From the cell containing the given text, extract its center point as (X, Y) coordinate. 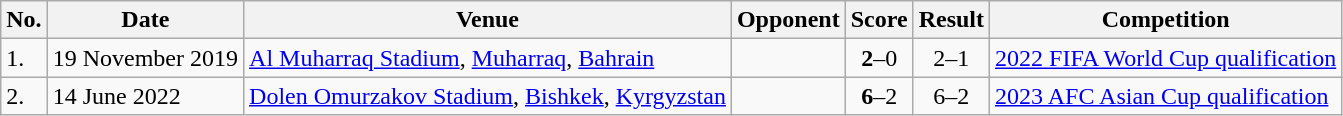
Al Muharraq Stadium, Muharraq, Bahrain (488, 58)
2023 AFC Asian Cup qualification (1166, 96)
2022 FIFA World Cup qualification (1166, 58)
Dolen Omurzakov Stadium, Bishkek, Kyrgyzstan (488, 96)
1. (24, 58)
Date (145, 20)
Result (951, 20)
Opponent (788, 20)
Score (879, 20)
2. (24, 96)
Competition (1166, 20)
No. (24, 20)
2–0 (879, 58)
2–1 (951, 58)
14 June 2022 (145, 96)
19 November 2019 (145, 58)
Venue (488, 20)
